From the cell containing the given text, extract its center point as [x, y] coordinate. 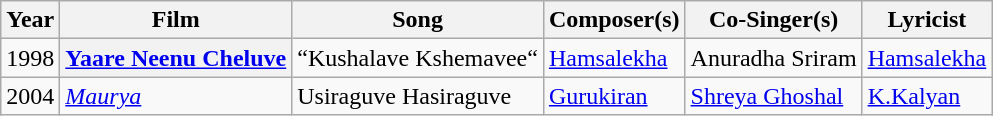
Anuradha Sriram [774, 58]
Maurya [176, 96]
K.Kalyan [927, 96]
Usiraguve Hasiraguve [418, 96]
Lyricist [927, 20]
Yaare Neenu Cheluve [176, 58]
Gurukiran [614, 96]
2004 [30, 96]
Co-Singer(s) [774, 20]
Song [418, 20]
“Kushalave Kshemavee“ [418, 58]
Shreya Ghoshal [774, 96]
Composer(s) [614, 20]
1998 [30, 58]
Film [176, 20]
Year [30, 20]
